Locate the cell with the specified text and output its [x, y] center coordinate. 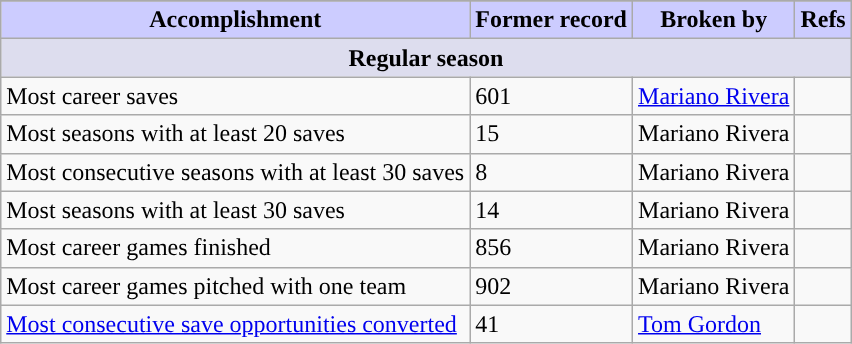
Accomplishment [236, 20]
41 [552, 324]
856 [552, 248]
Regular season [426, 58]
15 [552, 134]
Broken by [714, 20]
Most consecutive save opportunities converted [236, 324]
Refs [823, 20]
Tom Gordon [714, 324]
Most career games finished [236, 248]
902 [552, 286]
601 [552, 96]
Most career saves [236, 96]
Former record [552, 20]
Most seasons with at least 30 saves [236, 210]
Most career games pitched with one team [236, 286]
Most seasons with at least 20 saves [236, 134]
8 [552, 172]
Most consecutive seasons with at least 30 saves [236, 172]
14 [552, 210]
